Pinpoint the cell where the given text exists, returning its [X, Y] midpoint coordinate. 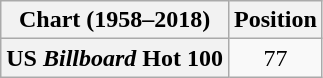
US Billboard Hot 100 [115, 58]
Chart (1958–2018) [115, 20]
77 [276, 58]
Position [276, 20]
